Return (x, y) of the center of cell containing provided text 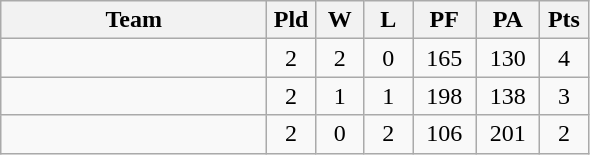
4 (564, 58)
201 (508, 134)
W (340, 20)
PF (444, 20)
198 (444, 96)
Pld (292, 20)
130 (508, 58)
Pts (564, 20)
L (388, 20)
PA (508, 20)
165 (444, 58)
138 (508, 96)
Team (134, 20)
3 (564, 96)
106 (444, 134)
